Return [x, y] of the center of cell containing provided text 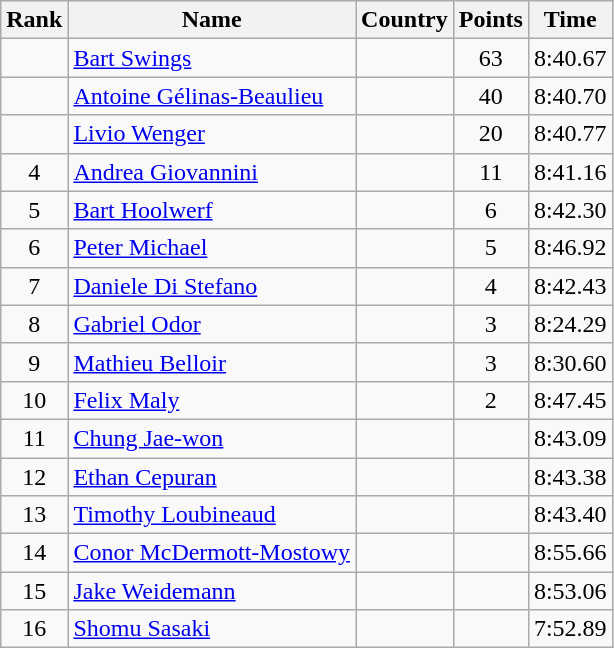
Ethan Cepuran [212, 477]
8:42.30 [570, 210]
Shomu Sasaki [212, 629]
Gabriel Odor [212, 324]
Conor McDermott-Mostowy [212, 553]
8:24.29 [570, 324]
Mathieu Belloir [212, 362]
Chung Jae-won [212, 438]
2 [490, 400]
Bart Swings [212, 58]
Andrea Giovannini [212, 172]
Bart Hoolwerf [212, 210]
9 [34, 362]
8:47.45 [570, 400]
7:52.89 [570, 629]
8:40.67 [570, 58]
8:46.92 [570, 248]
10 [34, 400]
8:30.60 [570, 362]
8:43.09 [570, 438]
Jake Weidemann [212, 591]
Daniele Di Stefano [212, 286]
Livio Wenger [212, 134]
Antoine Gélinas-Beaulieu [212, 96]
Timothy Loubineaud [212, 515]
Country [405, 20]
Felix Maly [212, 400]
7 [34, 286]
8:53.06 [570, 591]
Name [212, 20]
13 [34, 515]
15 [34, 591]
8:40.77 [570, 134]
Rank [34, 20]
8:40.70 [570, 96]
20 [490, 134]
12 [34, 477]
Time [570, 20]
8:43.40 [570, 515]
8:42.43 [570, 286]
8 [34, 324]
14 [34, 553]
Peter Michael [212, 248]
63 [490, 58]
40 [490, 96]
8:43.38 [570, 477]
8:41.16 [570, 172]
8:55.66 [570, 553]
16 [34, 629]
Points [490, 20]
